Return the (x, y) coordinate for the center point of the cell that contains the specified text.  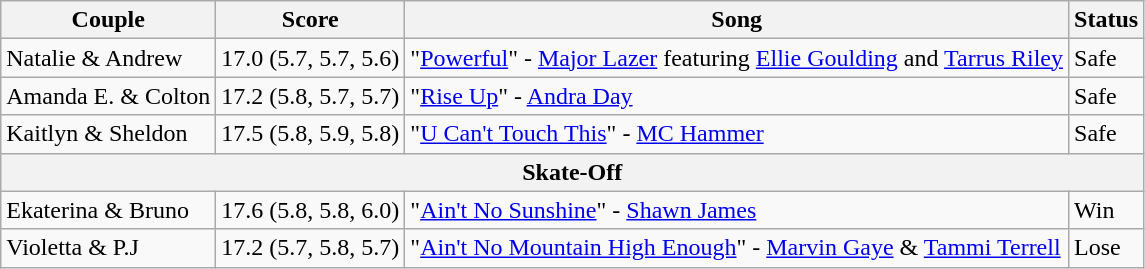
17.0 (5.7, 5.7, 5.6) (310, 58)
17.5 (5.8, 5.9, 5.8) (310, 134)
Song (737, 20)
Score (310, 20)
"Ain't No Sunshine" - Shawn James (737, 210)
"Powerful" - Major Lazer featuring Ellie Goulding and Tarrus Riley (737, 58)
17.2 (5.8, 5.7, 5.7) (310, 96)
Couple (108, 20)
Skate-Off (572, 172)
Ekaterina & Bruno (108, 210)
17.2 (5.7, 5.8, 5.7) (310, 248)
"U Can't Touch This" - MC Hammer (737, 134)
Amanda E. & Colton (108, 96)
Win (1106, 210)
Violetta & P.J (108, 248)
"Ain't No Mountain High Enough" - Marvin Gaye & Tammi Terrell (737, 248)
Lose (1106, 248)
"Rise Up" - Andra Day (737, 96)
17.6 (5.8, 5.8, 6.0) (310, 210)
Status (1106, 20)
Kaitlyn & Sheldon (108, 134)
Natalie & Andrew (108, 58)
